Determine the (X, Y) coordinate at the center of the cell enclosing the given text.  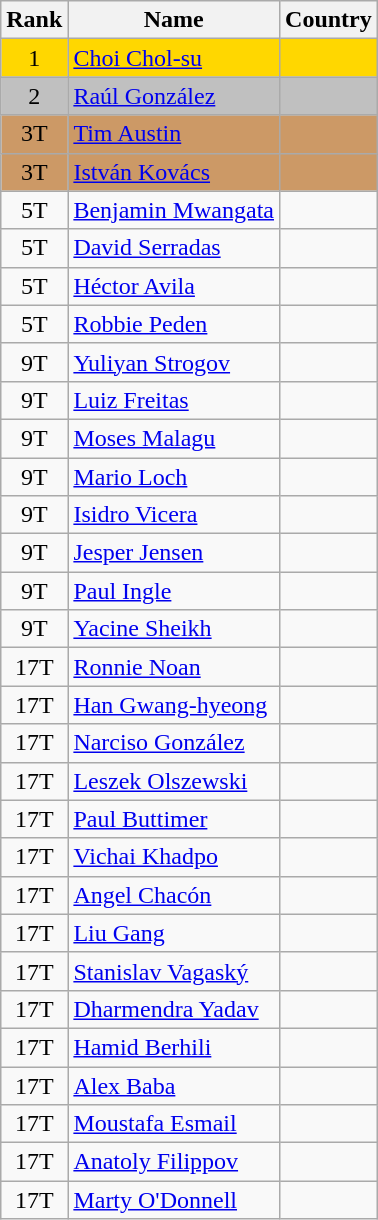
Robbie Peden (174, 324)
2 (34, 96)
Name (174, 20)
István Kovács (174, 172)
Héctor Avila (174, 286)
Paul Ingle (174, 591)
Choi Chol-su (174, 58)
Country (329, 20)
Stanislav Vagaský (174, 971)
Han Gwang-hyeong (174, 705)
1 (34, 58)
Hamid Berhili (174, 1047)
Yuliyan Strogov (174, 362)
Alex Baba (174, 1085)
Benjamin Mwangata (174, 210)
Moses Malagu (174, 438)
Yacine Sheikh (174, 629)
Isidro Vicera (174, 515)
Paul Buttimer (174, 819)
Moustafa Esmail (174, 1124)
Anatoly Filippov (174, 1162)
Liu Gang (174, 933)
Jesper Jensen (174, 553)
Leszek Olszewski (174, 781)
Vichai Khadpo (174, 857)
Ronnie Noan (174, 667)
David Serradas (174, 248)
Angel Chacón (174, 895)
Rank (34, 20)
Narciso González (174, 743)
Marty O'Donnell (174, 1200)
Luiz Freitas (174, 400)
Tim Austin (174, 134)
Dharmendra Yadav (174, 1009)
Mario Loch (174, 477)
Raúl González (174, 96)
